Search for the cell housing the specified text and yield its [x, y] center coordinate. 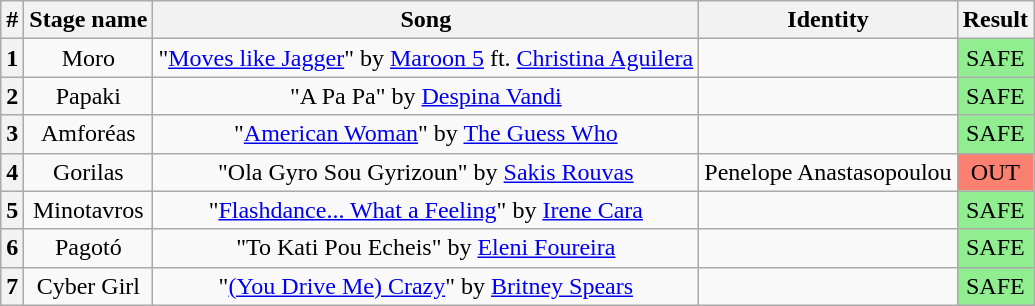
"Flashdance... What a Feeling" by Irene Cara [426, 210]
Papaki [88, 96]
Identity [828, 20]
Minotavros [88, 210]
"Moves like Jagger" by Maroon 5 ft. Christina Aguilera [426, 58]
Cyber Girl [88, 286]
Stage name [88, 20]
"A Pa Pa" by Despina Vandi [426, 96]
Pagotó [88, 248]
"Ola Gyro Sou Gyrizoun" by Sakis Rouvas [426, 172]
5 [12, 210]
Penelope Anastasopoulou [828, 172]
"(You Drive Me) Crazy" by Britney Spears [426, 286]
Song [426, 20]
6 [12, 248]
Gorilas [88, 172]
2 [12, 96]
3 [12, 134]
OUT [995, 172]
4 [12, 172]
"American Woman" by The Guess Who [426, 134]
# [12, 20]
Result [995, 20]
7 [12, 286]
Amforéas [88, 134]
1 [12, 58]
Moro [88, 58]
"To Kati Pou Echeis" by Eleni Foureira [426, 248]
